Extract the [x, y] coordinate from the center of the cell holding the provided text.  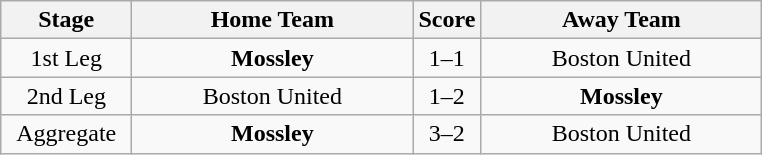
3–2 [447, 134]
Score [447, 20]
1–2 [447, 96]
2nd Leg [66, 96]
1st Leg [66, 58]
Stage [66, 20]
Aggregate [66, 134]
Away Team [622, 20]
Home Team [272, 20]
1–1 [447, 58]
